Return the [x, y] coordinate for the center point of the cell that contains the specified text.  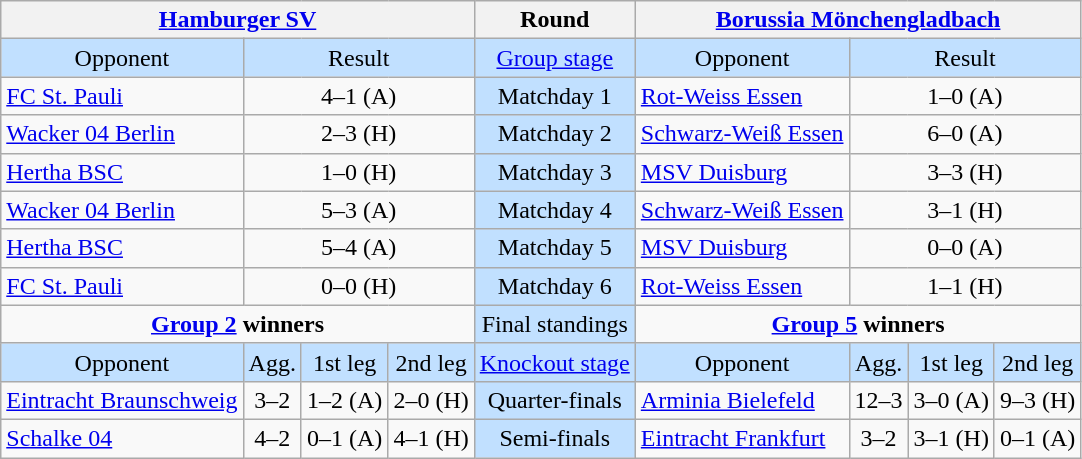
Group 5 winners [858, 324]
1–2 (A) [344, 400]
9–3 (H) [1037, 400]
12–3 [878, 400]
1–1 (H) [965, 286]
Group stage [554, 58]
0–0 (H) [358, 286]
4–1 (A) [358, 96]
Round [554, 20]
Final standings [554, 324]
0–0 (A) [965, 248]
Matchday 6 [554, 286]
Quarter-finals [554, 400]
Group 2 winners [238, 324]
5–4 (A) [358, 248]
Matchday 5 [554, 248]
Schalke 04 [122, 438]
2–0 (H) [431, 400]
Eintracht Frankfurt [742, 438]
Matchday 1 [554, 96]
Matchday 4 [554, 210]
Arminia Bielefeld [742, 400]
6–0 (A) [965, 134]
Knockout stage [554, 362]
Semi-finals [554, 438]
Matchday 2 [554, 134]
4–1 (H) [431, 438]
3–3 (H) [965, 172]
4–2 [272, 438]
Hamburger SV [238, 20]
2–3 (H) [358, 134]
Borussia Mönchengladbach [858, 20]
Matchday 3 [554, 172]
1–0 (H) [358, 172]
5–3 (A) [358, 210]
Eintracht Braunschweig [122, 400]
3–0 (A) [951, 400]
1–0 (A) [965, 96]
